Scan for the cell matching the given text and deliver its (X, Y) coordinate at center. 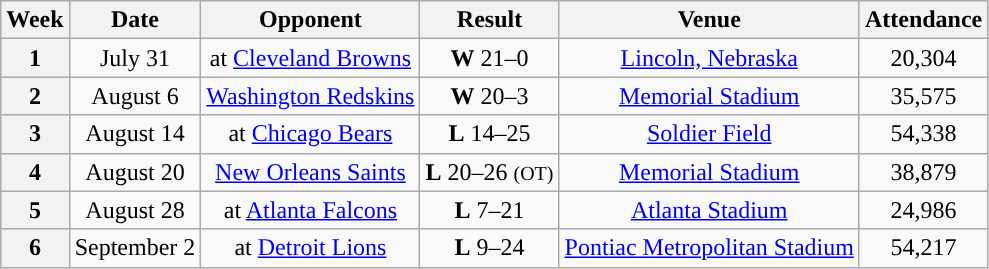
Attendance (923, 20)
35,575 (923, 96)
L 7–21 (490, 210)
2 (35, 96)
38,879 (923, 172)
Venue (709, 20)
September 2 (135, 248)
L 20–26 (OT) (490, 172)
24,986 (923, 210)
54,338 (923, 134)
1 (35, 58)
Atlanta Stadium (709, 210)
New Orleans Saints (310, 172)
at Cleveland Browns (310, 58)
Lincoln, Nebraska (709, 58)
L 14–25 (490, 134)
Pontiac Metropolitan Stadium (709, 248)
54,217 (923, 248)
August 14 (135, 134)
Week (35, 20)
at Detroit Lions (310, 248)
4 (35, 172)
July 31 (135, 58)
W 21–0 (490, 58)
6 (35, 248)
L 9–24 (490, 248)
August 28 (135, 210)
W 20–3 (490, 96)
Opponent (310, 20)
20,304 (923, 58)
August 6 (135, 96)
3 (35, 134)
Date (135, 20)
at Atlanta Falcons (310, 210)
Result (490, 20)
5 (35, 210)
Soldier Field (709, 134)
at Chicago Bears (310, 134)
August 20 (135, 172)
Washington Redskins (310, 96)
